For the text-containing cell, return its midpoint in [x, y] coordinate format. 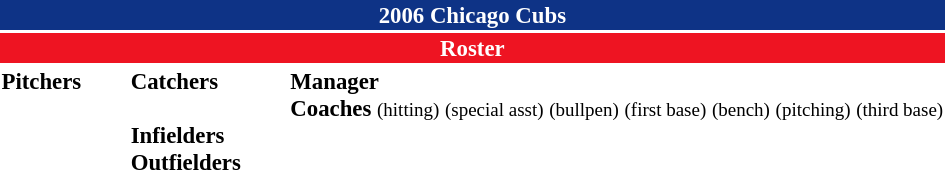
Roster [472, 48]
2006 Chicago Cubs [472, 15]
